Locate the cell with the specified text and output its (X, Y) center coordinate. 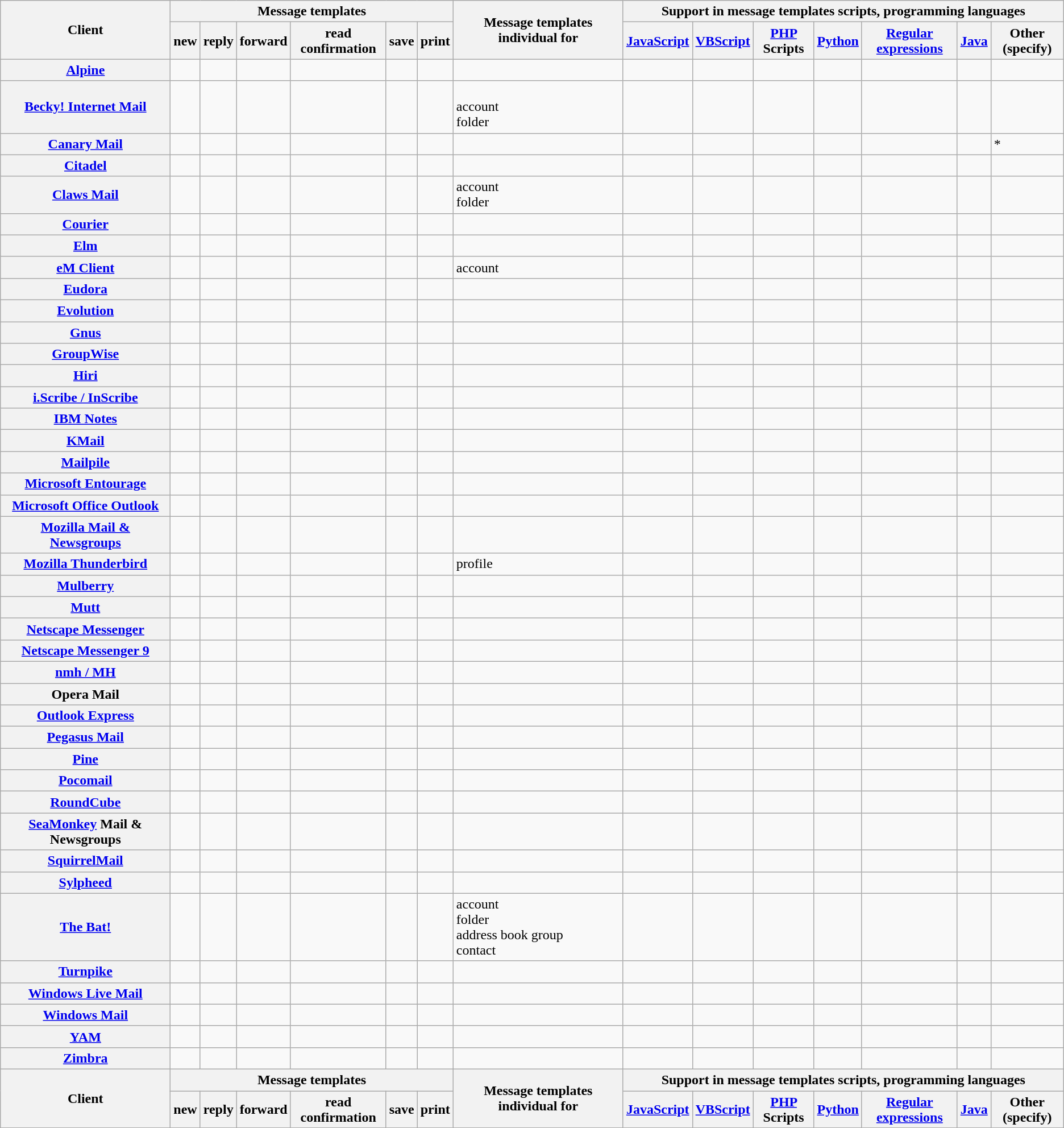
The Bat! (85, 927)
Mozilla Mail & Newsgroups (85, 534)
Claws Mail (85, 194)
Sylpheed (85, 882)
Netscape Messenger 9 (85, 650)
* (1027, 144)
nmh / MH (85, 672)
Turnpike (85, 972)
IBM Notes (85, 419)
profile (538, 564)
Pocomail (85, 781)
Opera Mail (85, 694)
Hiri (85, 376)
Elm (85, 246)
Citadel (85, 165)
Outlook Express (85, 716)
Gnus (85, 333)
i.Scribe / InScribe (85, 397)
Windows Live Mail (85, 993)
Mozilla Thunderbird (85, 564)
Microsoft Entourage (85, 484)
Windows Mail (85, 1015)
YAM (85, 1036)
Netscape Messenger (85, 629)
Pegasus Mail (85, 737)
Pine (85, 759)
Zimbra (85, 1058)
Evolution (85, 310)
Mutt (85, 607)
account (538, 267)
Alpine (85, 70)
SeaMonkey Mail & Newsgroups (85, 831)
SquirrelMail (85, 861)
GroupWise (85, 354)
Becky! Internet Mail (85, 107)
accountfolderaddress book groupcontact (538, 927)
RoundCube (85, 802)
KMail (85, 441)
Courier (85, 224)
Canary Mail (85, 144)
Eudora (85, 289)
Microsoft Office Outlook (85, 505)
Mailpile (85, 462)
Mulberry (85, 586)
eM Client (85, 267)
